From the cell containing the given text, extract its center point as [x, y] coordinate. 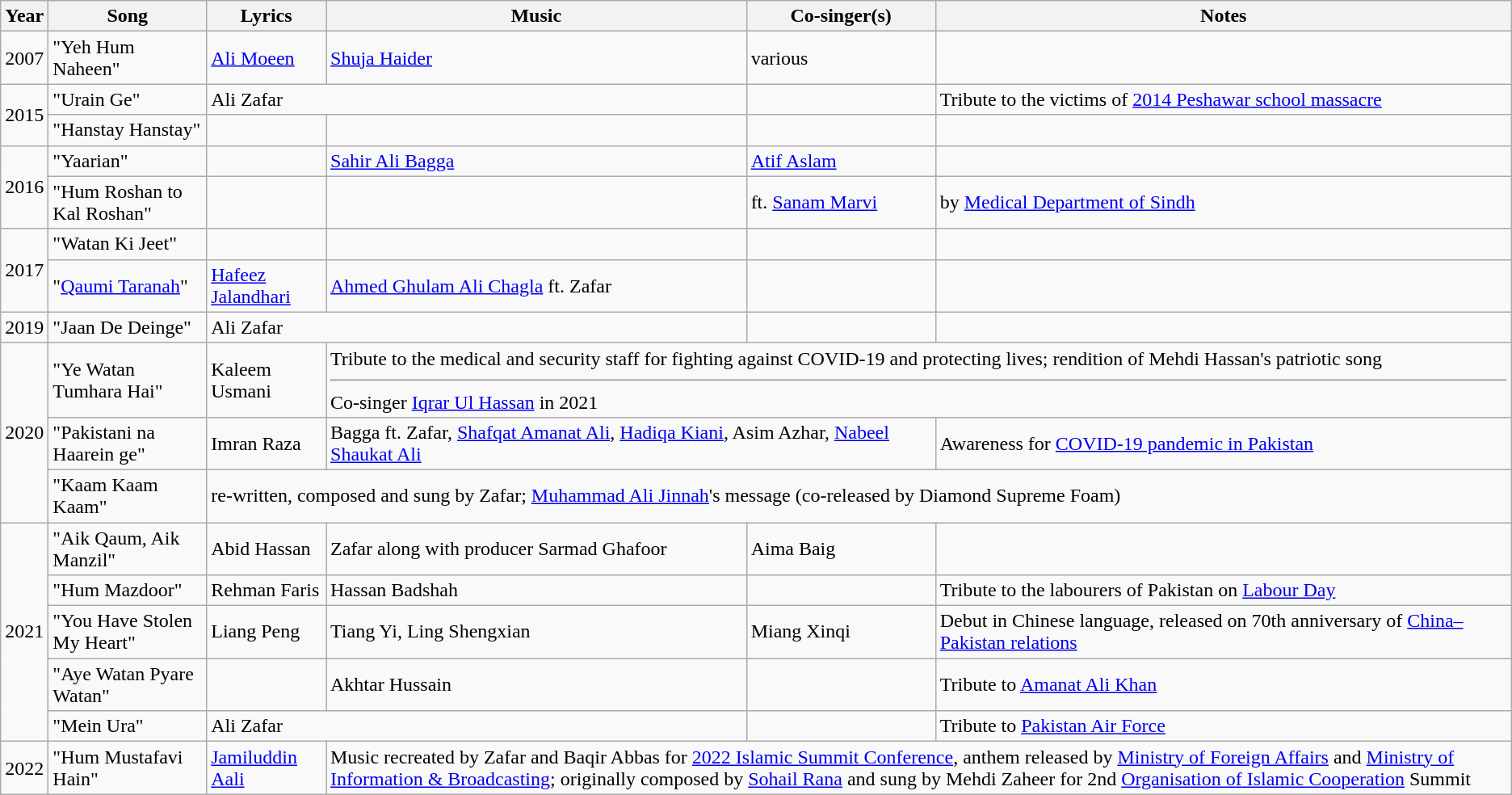
Aima Baig [841, 548]
2020 [24, 432]
Akhtar Hussain [536, 685]
by Medical Department of Sindh [1223, 202]
"You Have Stolen My Heart" [128, 632]
Hassan Badshah [536, 591]
"Yaarian" [128, 161]
Liang Peng [267, 632]
Music [536, 16]
Tiang Yi, Ling Shengxian [536, 632]
Tribute to the victims of 2014 Peshawar school massacre [1223, 99]
2021 [24, 632]
"Hum Mazdoor" [128, 591]
Awareness for COVID-19 pandemic in Pakistan [1223, 443]
Debut in Chinese language, released on 70th anniversary of China–Pakistan relations [1223, 632]
Hafeez Jalandhari [267, 286]
"Jaan De Deinge" [128, 327]
"Ye Watan Tumhara Hai" [128, 380]
"Hum Mustafavi Hain" [128, 768]
Tribute to Amanat Ali Khan [1223, 685]
"Aik Qaum, Aik Manzil" [128, 548]
"Kaam Kaam Kaam" [128, 496]
Kaleem Usmani [267, 380]
2017 [24, 270]
2015 [24, 115]
Ahmed Ghulam Ali Chagla ft. Zafar [536, 286]
"Urain Ge" [128, 99]
Co-singer(s) [841, 16]
ft. Sanam Marvi [841, 202]
Lyrics [267, 16]
Tribute to Pakistan Air Force [1223, 726]
Song [128, 16]
"Hanstay Hanstay" [128, 130]
Imran Raza [267, 443]
Abid Hassan [267, 548]
2022 [24, 768]
Ali Moeen [267, 58]
"Pakistani na Haarein ge" [128, 443]
2016 [24, 187]
various [841, 58]
Notes [1223, 16]
Rehman Faris [267, 591]
"Mein Ura" [128, 726]
2019 [24, 327]
Zafar along with producer Sarmad Ghafoor [536, 548]
"Hum Roshan to Kal Roshan" [128, 202]
2007 [24, 58]
Tribute to the labourers of Pakistan on Labour Day [1223, 591]
Shuja Haider [536, 58]
Jamiluddin Aali [267, 768]
re-written, composed and sung by Zafar; Muhammad Ali Jinnah's message (co-released by Diamond Supreme Foam) [859, 496]
"Qaumi Taranah" [128, 286]
Sahir Ali Bagga [536, 161]
Year [24, 16]
"Yeh Hum Naheen" [128, 58]
"Aye Watan Pyare Watan" [128, 685]
Miang Xinqi [841, 632]
"Watan Ki Jeet" [128, 244]
Bagga ft. Zafar, Shafqat Amanat Ali, Hadiqa Kiani, Asim Azhar, Nabeel Shaukat Ali [632, 443]
Atif Aslam [841, 161]
